Output the [X, Y] coordinate of the center of the cell containing the given text.  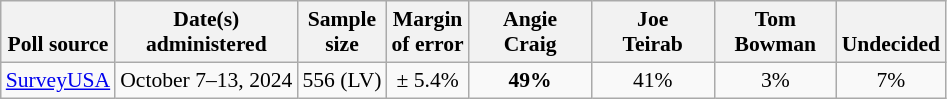
AngieCraig [530, 32]
49% [530, 80]
41% [652, 80]
7% [891, 80]
Date(s)administered [206, 32]
± 5.4% [428, 80]
TomBowman [776, 32]
Marginof error [428, 32]
Samplesize [342, 32]
October 7–13, 2024 [206, 80]
Poll source [58, 32]
SurveyUSA [58, 80]
JoeTeirab [652, 32]
556 (LV) [342, 80]
3% [776, 80]
Undecided [891, 32]
